Search for the cell housing the specified text and yield its (X, Y) center coordinate. 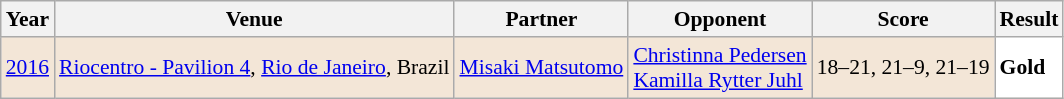
Gold (1030, 68)
Year (28, 19)
Partner (541, 19)
Riocentro - Pavilion 4, Rio de Janeiro, Brazil (254, 68)
Misaki Matsutomo (541, 68)
18–21, 21–9, 21–19 (904, 68)
Result (1030, 19)
2016 (28, 68)
Opponent (720, 19)
Score (904, 19)
Christinna Pedersen Kamilla Rytter Juhl (720, 68)
Venue (254, 19)
